Provide the (X, Y) coordinate of the cell's center where the given text is located.  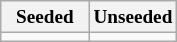
Seeded (45, 17)
Unseeded (133, 17)
